Extract the (X, Y) coordinate from the center of the cell holding the provided text.  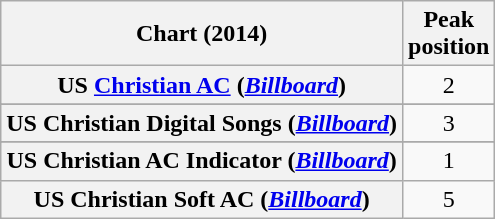
US Christian AC (Billboard) (202, 85)
2 (449, 85)
Chart (2014) (202, 34)
US Christian AC Indicator (Billboard) (202, 161)
3 (449, 123)
Peakposition (449, 34)
1 (449, 161)
US Christian Digital Songs (Billboard) (202, 123)
US Christian Soft AC (Billboard) (202, 199)
5 (449, 199)
